Capture the cell that displays the provided text and extract its [X, Y] central coordinate. 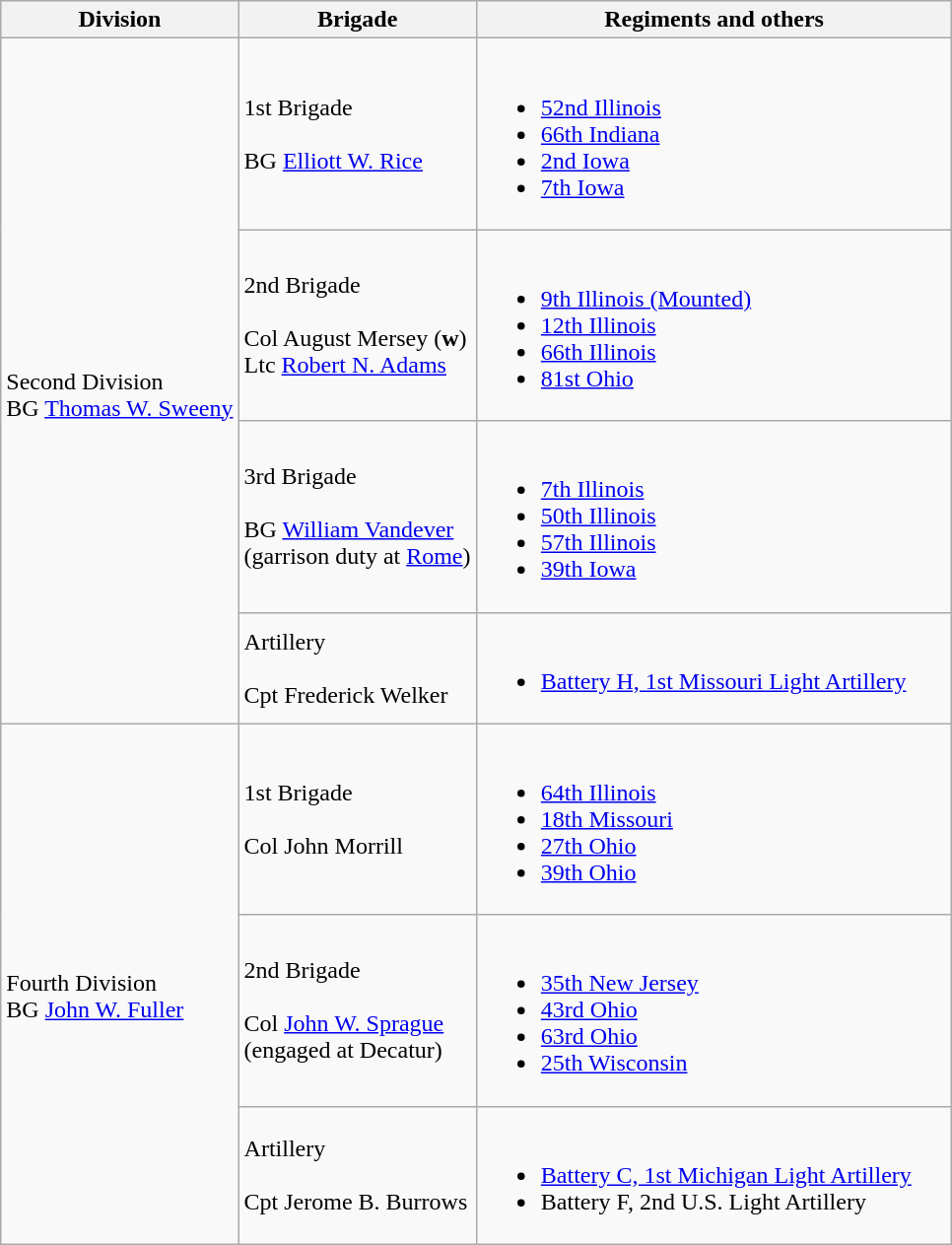
Regiments and others [714, 20]
1st Brigade BG Elliott W. Rice [357, 134]
2nd Brigade Col August Mersey (w) Ltc Robert N. Adams [357, 325]
35th New Jersey43rd Ohio63rd Ohio25th Wisconsin [714, 1010]
Brigade [357, 20]
Battery H, 1st Missouri Light Artillery [714, 668]
52nd Illinois66th Indiana2nd Iowa7th Iowa [714, 134]
1st Brigade Col John Morrill [357, 819]
Artillery Cpt Jerome B. Burrows [357, 1175]
9th Illinois (Mounted)12th Illinois66th Illinois81st Ohio [714, 325]
Second Division BG Thomas W. Sweeny [120, 380]
2nd Brigade Col John W. Sprague(engaged at Decatur) [357, 1010]
Artillery Cpt Frederick Welker [357, 668]
Fourth Division BG John W. Fuller [120, 984]
Division [120, 20]
Battery C, 1st Michigan Light ArtilleryBattery F, 2nd U.S. Light Artillery [714, 1175]
7th Illinois50th Illinois57th Illinois39th Iowa [714, 517]
64th Illinois18th Missouri27th Ohio39th Ohio [714, 819]
3rd Brigade BG William Vandever(garrison duty at Rome) [357, 517]
